Output the (X, Y) coordinate of the center of the cell containing the given text.  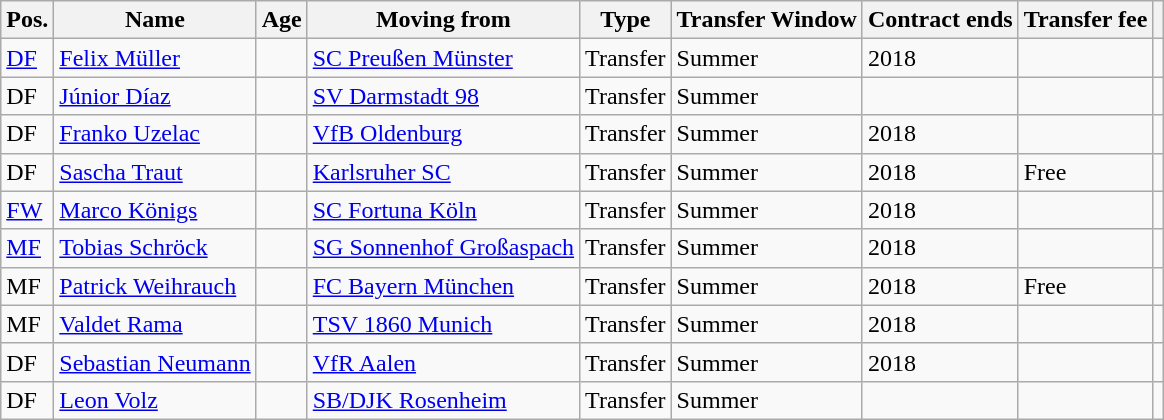
Marco Königs (155, 210)
FC Bayern München (443, 286)
VfB Oldenburg (443, 134)
SC Preußen Münster (443, 58)
Transfer fee (1086, 20)
Type (626, 20)
SG Sonnenhof Großaspach (443, 248)
Patrick Weihrauch (155, 286)
Júnior Díaz (155, 96)
Sebastian Neumann (155, 362)
Franko Uzelac (155, 134)
Valdet Rama (155, 324)
FW (28, 210)
Contract ends (940, 20)
Sascha Traut (155, 172)
Transfer Window (766, 20)
Felix Müller (155, 58)
VfR Aalen (443, 362)
Karlsruher SC (443, 172)
Tobias Schröck (155, 248)
TSV 1860 Munich (443, 324)
SB/DJK Rosenheim (443, 400)
Moving from (443, 20)
Pos. (28, 20)
Age (282, 20)
SC Fortuna Köln (443, 210)
Leon Volz (155, 400)
Name (155, 20)
SV Darmstadt 98 (443, 96)
